For the text-containing cell, return its midpoint in [x, y] coordinate format. 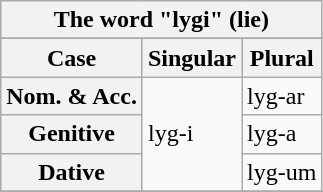
lyg-ar [282, 96]
Case [72, 58]
lyg-a [282, 134]
lyg-i [192, 134]
Nom. & Acc. [72, 96]
Dative [72, 172]
lyg-um [282, 172]
The word "lygi" (lie) [162, 20]
Plural [282, 58]
Singular [192, 58]
Genitive [72, 134]
